Output the [x, y] coordinate of the center of the cell containing the given text.  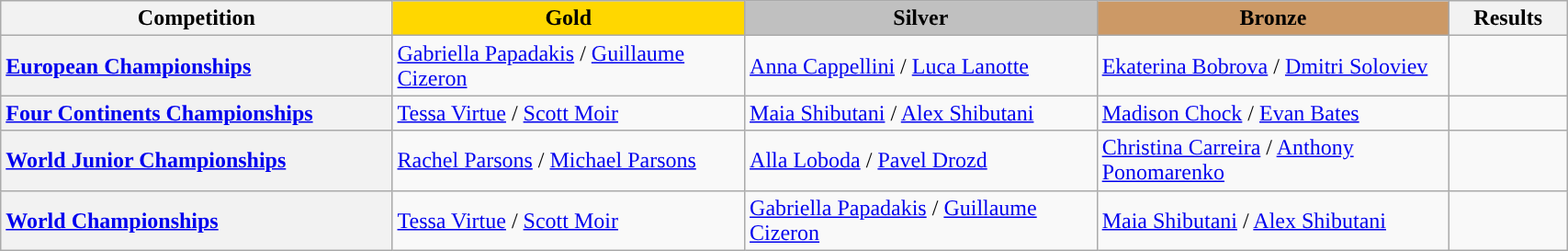
Madison Chock / Evan Bates [1273, 113]
Competition [197, 18]
Gold [569, 18]
World Championships [197, 221]
Four Continents Championships [197, 113]
Ekaterina Bobrova / Dmitri Soloviev [1273, 66]
Anna Cappellini / Luca Lanotte [921, 66]
World Junior Championships [197, 160]
Christina Carreira / Anthony Ponomarenko [1273, 160]
Silver [921, 18]
Alla Loboda / Pavel Drozd [921, 160]
European Championships [197, 66]
Results [1508, 18]
Bronze [1273, 18]
Rachel Parsons / Michael Parsons [569, 160]
